Identify which cell holds the provided text, then report its (X, Y) central coordinate. 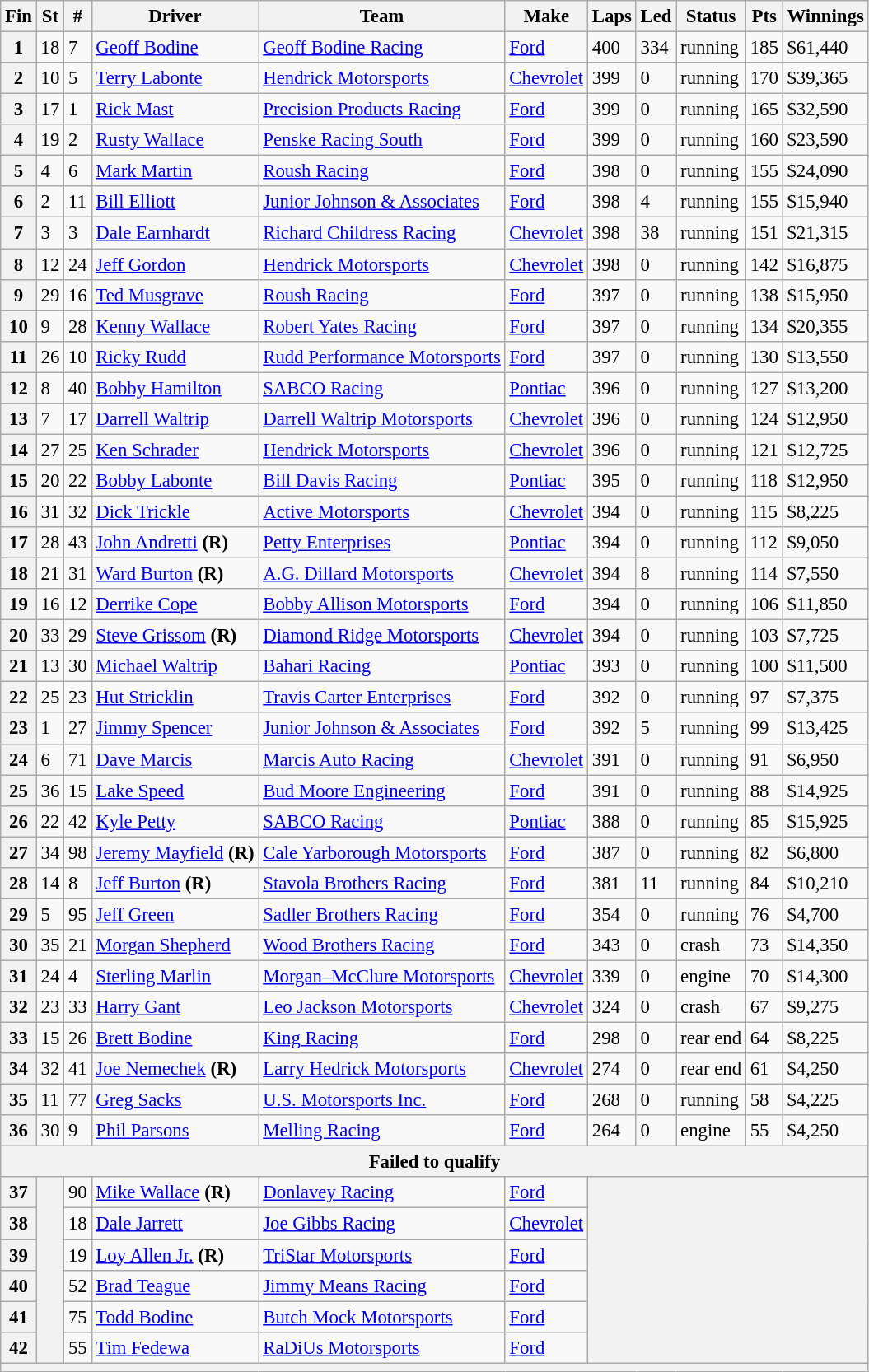
Robert Yates Racing (382, 326)
43 (77, 543)
Active Motorsports (382, 511)
$16,875 (825, 264)
77 (77, 1100)
Winnings (825, 16)
Mike Wallace (R) (175, 1193)
Precision Products Racing (382, 110)
82 (764, 852)
$9,050 (825, 543)
268 (611, 1100)
$20,355 (825, 326)
343 (611, 945)
339 (611, 976)
Todd Bodine (175, 1317)
Sterling Marlin (175, 976)
98 (77, 852)
151 (764, 233)
$11,850 (825, 604)
Geoff Bodine (175, 48)
114 (764, 574)
$14,350 (825, 945)
Steve Grissom (R) (175, 636)
395 (611, 481)
$13,200 (825, 388)
84 (764, 884)
Dick Trickle (175, 511)
Status (712, 16)
90 (77, 1193)
$32,590 (825, 110)
Leo Jackson Motorsports (382, 1007)
Jeff Burton (R) (175, 884)
Butch Mock Motorsports (382, 1317)
$6,800 (825, 852)
Cale Yarborough Motorsports (382, 852)
Marcis Auto Racing (382, 759)
400 (611, 48)
$15,940 (825, 202)
Led (656, 16)
73 (764, 945)
Ken Schrader (175, 450)
$13,425 (825, 729)
Driver (175, 16)
393 (611, 666)
324 (611, 1007)
115 (764, 511)
$7,375 (825, 698)
91 (764, 759)
Bud Moore Engineering (382, 791)
298 (611, 1038)
RaDiUs Motorsports (382, 1347)
John Andretti (R) (175, 543)
Ricky Rudd (175, 357)
387 (611, 852)
Travis Carter Enterprises (382, 698)
Michael Waltrip (175, 666)
King Racing (382, 1038)
Bahari Racing (382, 666)
$7,725 (825, 636)
TriStar Motorsports (382, 1255)
185 (764, 48)
Darrell Waltrip (175, 419)
Donlavey Racing (382, 1193)
$10,210 (825, 884)
103 (764, 636)
64 (764, 1038)
85 (764, 821)
$24,090 (825, 171)
Ward Burton (R) (175, 574)
Hut Stricklin (175, 698)
U.S. Motorsports Inc. (382, 1100)
142 (764, 264)
106 (764, 604)
Failed to qualify (435, 1162)
Brett Bodine (175, 1038)
$7,550 (825, 574)
St (49, 16)
76 (764, 914)
Tim Fedewa (175, 1347)
Derrike Cope (175, 604)
Greg Sacks (175, 1100)
130 (764, 357)
Team (382, 16)
Mark Martin (175, 171)
124 (764, 419)
134 (764, 326)
$15,950 (825, 295)
Bobby Labonte (175, 481)
95 (77, 914)
A.G. Dillard Motorsports (382, 574)
Fin (19, 16)
52 (77, 1286)
138 (764, 295)
264 (611, 1131)
Morgan Shepherd (175, 945)
$4,700 (825, 914)
71 (77, 759)
$15,925 (825, 821)
# (77, 16)
97 (764, 698)
$39,365 (825, 78)
Stavola Brothers Racing (382, 884)
Kenny Wallace (175, 326)
Dave Marcis (175, 759)
Bill Elliott (175, 202)
$9,275 (825, 1007)
Terry Labonte (175, 78)
$14,925 (825, 791)
Larry Hedrick Motorsports (382, 1069)
Make (546, 16)
$23,590 (825, 140)
Joe Nemechek (R) (175, 1069)
Jeff Green (175, 914)
Morgan–McClure Motorsports (382, 976)
Pts (764, 16)
381 (611, 884)
Phil Parsons (175, 1131)
Bill Davis Racing (382, 481)
Geoff Bodine Racing (382, 48)
$21,315 (825, 233)
Kyle Petty (175, 821)
274 (611, 1069)
Jimmy Means Racing (382, 1286)
Jimmy Spencer (175, 729)
Rick Mast (175, 110)
170 (764, 78)
88 (764, 791)
$11,500 (825, 666)
99 (764, 729)
$61,440 (825, 48)
118 (764, 481)
Rusty Wallace (175, 140)
127 (764, 388)
Bobby Hamilton (175, 388)
61 (764, 1069)
Richard Childress Racing (382, 233)
388 (611, 821)
Darrell Waltrip Motorsports (382, 419)
Lake Speed (175, 791)
$6,950 (825, 759)
Brad Teague (175, 1286)
165 (764, 110)
112 (764, 543)
Penske Racing South (382, 140)
160 (764, 140)
100 (764, 666)
75 (77, 1317)
Sadler Brothers Racing (382, 914)
Bobby Allison Motorsports (382, 604)
Ted Musgrave (175, 295)
Loy Allen Jr. (R) (175, 1255)
70 (764, 976)
Joe Gibbs Racing (382, 1224)
Dale Jarrett (175, 1224)
58 (764, 1100)
354 (611, 914)
Diamond Ridge Motorsports (382, 636)
121 (764, 450)
Harry Gant (175, 1007)
Dale Earnhardt (175, 233)
Petty Enterprises (382, 543)
Wood Brothers Racing (382, 945)
$12,725 (825, 450)
$14,300 (825, 976)
Rudd Performance Motorsports (382, 357)
Jeremy Mayfield (R) (175, 852)
37 (19, 1193)
$4,225 (825, 1100)
$13,550 (825, 357)
334 (656, 48)
67 (764, 1007)
39 (19, 1255)
Melling Racing (382, 1131)
Laps (611, 16)
Jeff Gordon (175, 264)
